Pinpoint the cell where the given text exists, returning its [X, Y] midpoint coordinate. 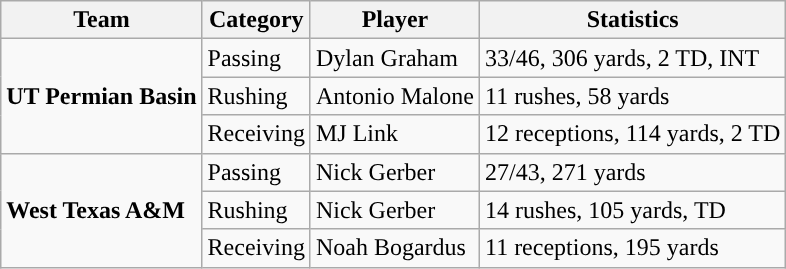
Antonio Malone [394, 96]
12 receptions, 114 yards, 2 TD [632, 134]
11 rushes, 58 yards [632, 96]
33/46, 306 yards, 2 TD, INT [632, 58]
14 rushes, 105 yards, TD [632, 210]
West Texas A&M [102, 210]
Player [394, 20]
27/43, 271 yards [632, 172]
UT Permian Basin [102, 96]
MJ Link [394, 134]
Dylan Graham [394, 58]
Noah Bogardus [394, 248]
Team [102, 20]
Category [256, 20]
11 receptions, 195 yards [632, 248]
Statistics [632, 20]
